Return the [x, y] coordinate for the center point of the cell that contains the specified text.  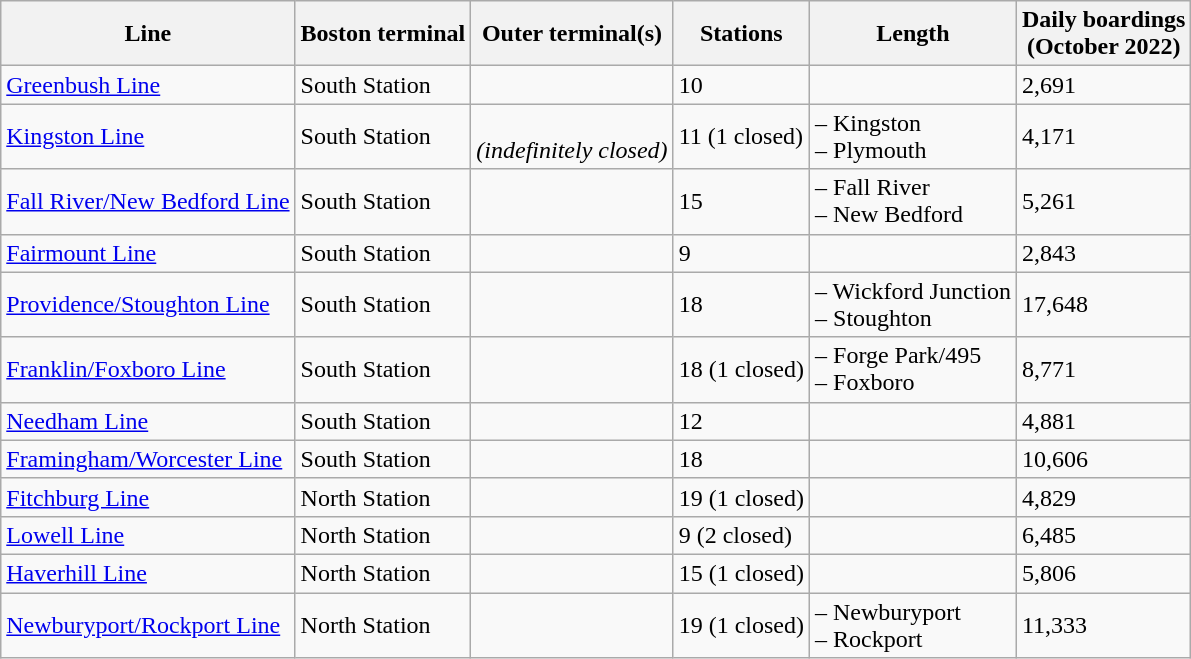
Fairmount Line [148, 253]
Fall River/New Bedford Line [148, 202]
9 [741, 253]
– Fall River – New Bedford [914, 202]
Boston terminal [383, 34]
Lowell Line [148, 535]
(indefinitely closed) [572, 136]
5,261 [1103, 202]
Outer terminal(s) [572, 34]
4,881 [1103, 421]
11,333 [1103, 624]
10 [741, 85]
18 (1 closed) [741, 370]
Needham Line [148, 421]
9 (2 closed) [741, 535]
– Wickford Junction – Stoughton [914, 304]
5,806 [1103, 573]
Kingston Line [148, 136]
4,171 [1103, 136]
15 [741, 202]
Providence/Stoughton Line [148, 304]
Newburyport/Rockport Line [148, 624]
– Forge Park/495 – Foxboro [914, 370]
Length [914, 34]
4,829 [1103, 497]
Haverhill Line [148, 573]
15 (1 closed) [741, 573]
– Kingston – Plymouth [914, 136]
Greenbush Line [148, 85]
Franklin/Foxboro Line [148, 370]
17,648 [1103, 304]
Stations [741, 34]
Fitchburg Line [148, 497]
11 (1 closed) [741, 136]
Line [148, 34]
10,606 [1103, 459]
Framingham/Worcester Line [148, 459]
2,691 [1103, 85]
12 [741, 421]
6,485 [1103, 535]
– Newburyport – Rockport [914, 624]
8,771 [1103, 370]
2,843 [1103, 253]
Daily boardings(October 2022) [1103, 34]
